Return the (X, Y) coordinate for the center point of the cell that contains the specified text.  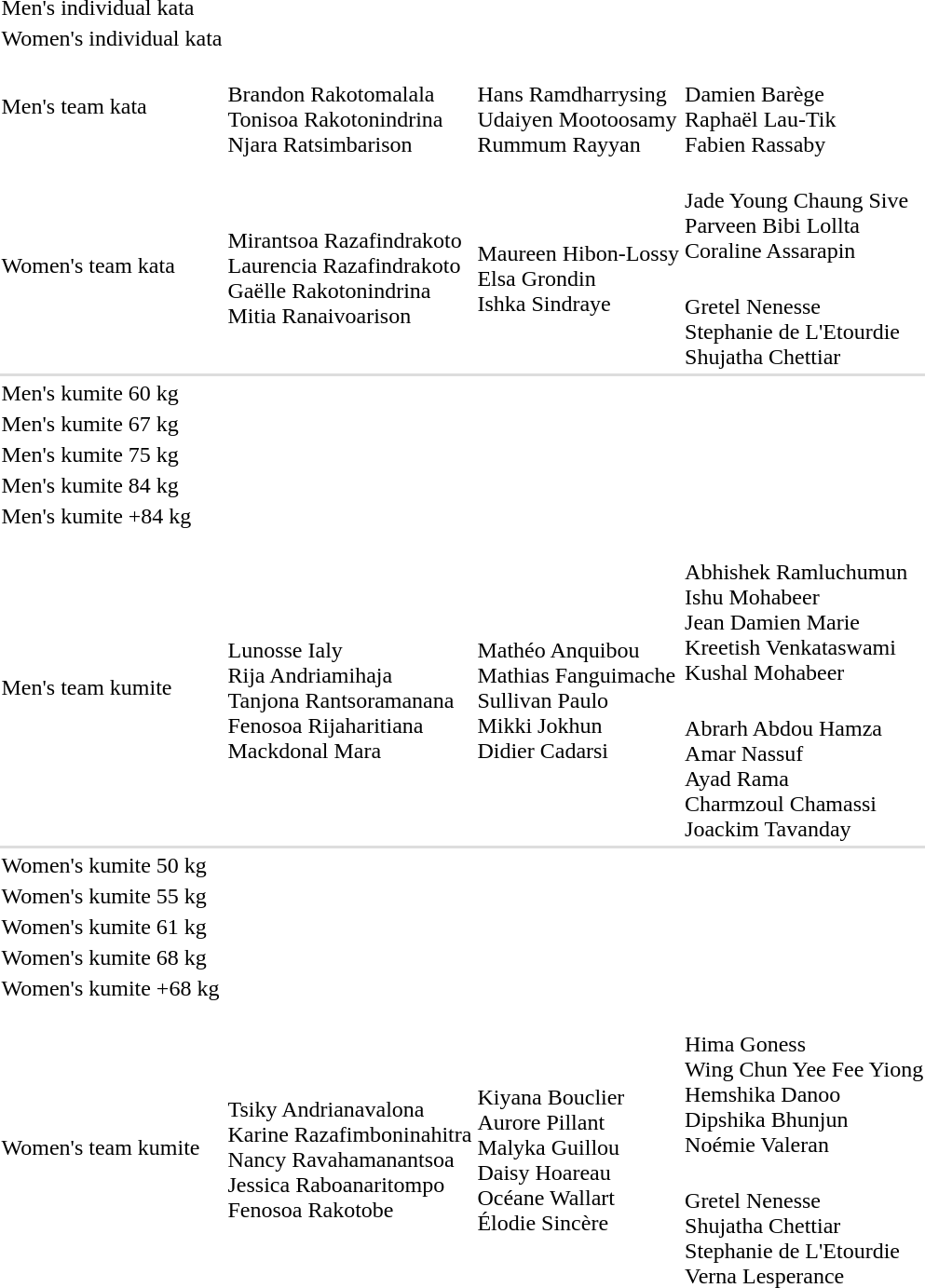
Jade Young Chaung SiveParveen Bibi LolltaCoraline Assarapin (805, 212)
Mathéo AnquibouMathias FanguimacheSullivan PauloMikki JokhunDidier Cadarsi (578, 687)
Mirantsoa RazafindrakotoLaurencia RazafindrakotoGaëlle RakotonindrinaMitia Ranaivoarison (350, 266)
Abhishek RamluchumunIshu MohabeerJean Damien MarieKreetish VenkataswamiKushal Mohabeer (805, 609)
Women's kumite 50 kg (112, 865)
Women's kumite 61 kg (112, 927)
Men's kumite 75 kg (112, 454)
Men's team kumite (112, 687)
Abrarh Abdou HamzaAmar NassufAyad RamaCharmzoul ChamassiJoackim Tavanday (805, 766)
Damien BarègeRaphaël Lau-TikFabien Rassaby (805, 106)
Women's individual kata (112, 38)
Lunosse IalyRija AndriamihajaTanjona RantsoramananaFenosoa RijaharitianaMackdonal Mara (350, 687)
Women's team kata (112, 266)
Men's kumite 84 kg (112, 485)
Brandon RakotomalalaTonisoa RakotonindrinaNjara Ratsimbarison (350, 106)
Men's kumite 60 kg (112, 393)
Men's kumite +84 kg (112, 516)
Men's kumite 67 kg (112, 424)
Hans RamdharrysingUdaiyen MootoosamyRummum Rayyan (578, 106)
Women's kumite +68 kg (112, 988)
Hima GonessWing Chun Yee Fee YiongHemshika DanooDipshika BhunjunNoémie Valeran (805, 1082)
Women's kumite 68 kg (112, 957)
Women's kumite 55 kg (112, 896)
Men's team kata (112, 106)
Maureen Hibon-LossyElsa GrondinIshka Sindraye (578, 266)
Gretel NenesseStephanie de L'EtourdieShujatha Chettiar (805, 319)
